Pinpoint the cell where the given text exists, returning its (X, Y) midpoint coordinate. 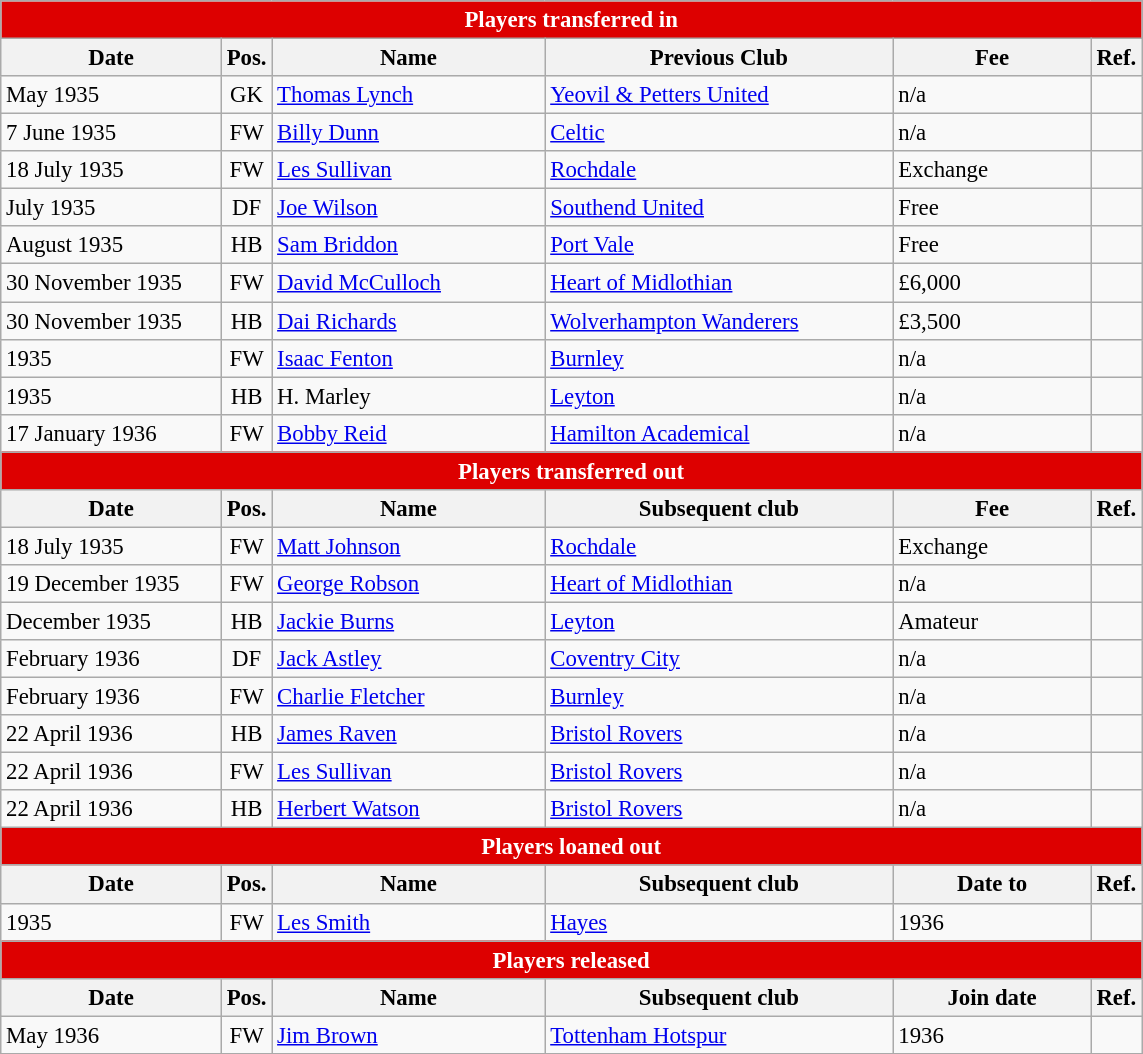
Hamilton Academical (719, 433)
Yeovil & Petters United (719, 95)
GK (246, 95)
Jack Astley (408, 659)
August 1935 (112, 245)
Joe Wilson (408, 208)
Les Smith (408, 922)
July 1935 (112, 208)
Isaac Fenton (408, 358)
Players loaned out (572, 847)
Sam Briddon (408, 245)
May 1935 (112, 95)
David McCulloch (408, 283)
Thomas Lynch (408, 95)
Celtic (719, 133)
£3,500 (992, 321)
James Raven (408, 734)
H. Marley (408, 396)
Matt Johnson (408, 546)
7 June 1935 (112, 133)
Coventry City (719, 659)
George Robson (408, 584)
May 1936 (112, 1035)
Southend United (719, 208)
19 December 1935 (112, 584)
Amateur (992, 621)
Bobby Reid (408, 433)
Previous Club (719, 58)
17 January 1936 (112, 433)
Players released (572, 960)
Date to (992, 885)
Charlie Fletcher (408, 697)
Dai Richards (408, 321)
Jim Brown (408, 1035)
Hayes (719, 922)
Billy Dunn (408, 133)
Wolverhampton Wanderers (719, 321)
Tottenham Hotspur (719, 1035)
Players transferred out (572, 471)
December 1935 (112, 621)
Port Vale (719, 245)
Players transferred in (572, 20)
Join date (992, 997)
Jackie Burns (408, 621)
£6,000 (992, 283)
Herbert Watson (408, 809)
